Determine the (X, Y) coordinate at the center of the cell enclosing the given text.  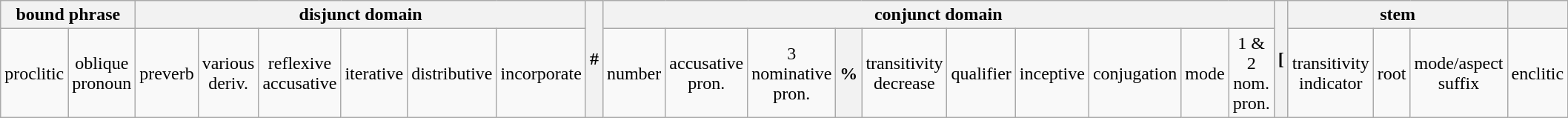
bound phrase (68, 15)
conjunct domain (938, 15)
transitivity decrease (904, 73)
conjugation (1135, 73)
iterative (374, 73)
mode (1205, 73)
mode/aspect suffix (1458, 73)
1 & 2 nom. pron. (1251, 73)
stem (1398, 15)
[ (1280, 59)
number (634, 73)
distributive (452, 73)
proclitic (34, 73)
oblique pronoun (102, 73)
3 nominative pron. (791, 73)
preverb (167, 73)
% (849, 73)
qualifier (981, 73)
transitivity indicator (1331, 73)
# (594, 59)
enclitic (1538, 73)
reflexive accusative (299, 73)
accusative pron. (707, 73)
incorporate (541, 73)
root (1392, 73)
various deriv. (228, 73)
disjunct domain (361, 15)
inceptive (1052, 73)
